Pinpoint the cell where the given text exists, returning its (X, Y) midpoint coordinate. 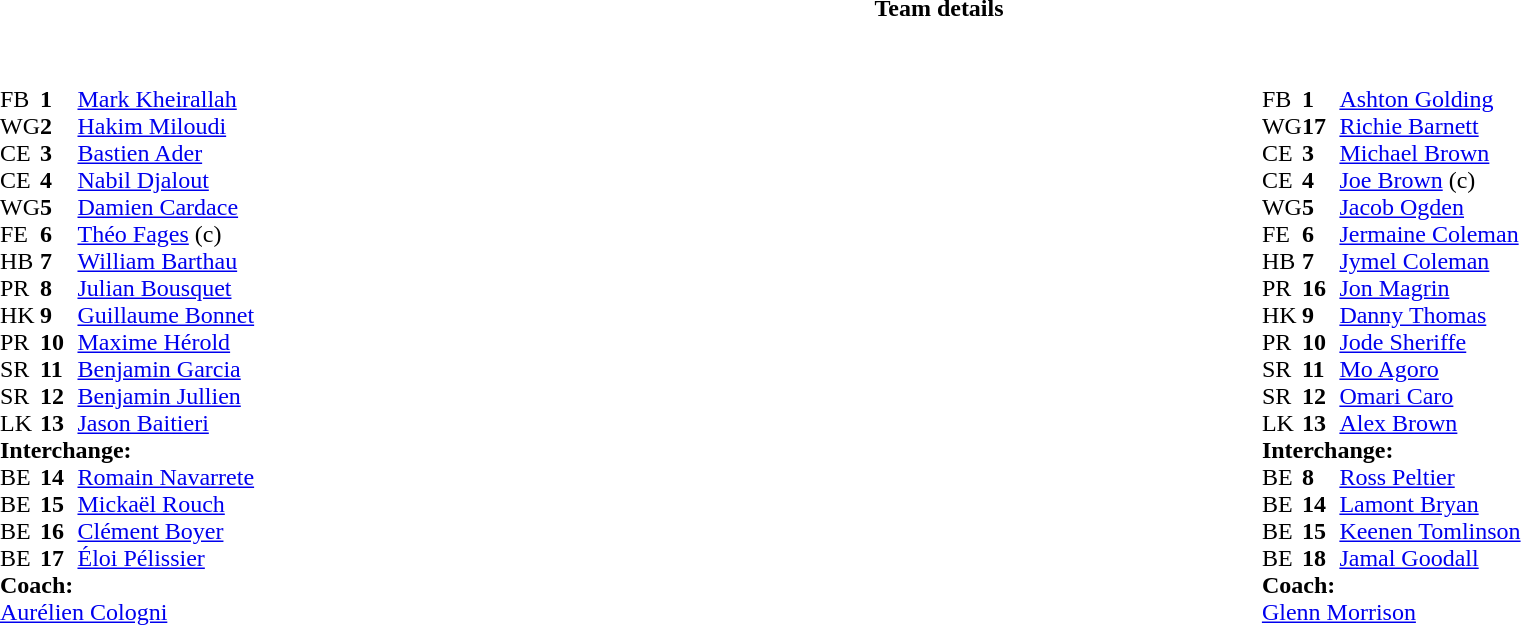
Ross Peltier (1430, 478)
Danny Thomas (1430, 316)
Jason Baitieri (166, 424)
Nabil Djalout (166, 180)
Benjamin Garcia (166, 370)
Guillaume Bonnet (166, 316)
Ashton Golding (1430, 100)
Jermaine Coleman (1430, 234)
Mickaël Rouch (166, 504)
Maxime Hérold (166, 342)
Jode Sheriffe (1430, 342)
18 (1321, 558)
Théo Fages (c) (166, 234)
Benjamin Jullien (166, 396)
Michael Brown (1430, 154)
Romain Navarrete (166, 478)
Omari Caro (1430, 396)
Julian Bousquet (166, 288)
Clément Boyer (166, 532)
Éloi Pélissier (166, 558)
Jacob Ogden (1430, 208)
Richie Barnett (1430, 126)
Jymel Coleman (1430, 262)
2 (59, 126)
Jamal Goodall (1430, 558)
Jon Magrin (1430, 288)
Lamont Bryan (1430, 504)
Joe Brown (c) (1430, 180)
William Barthau (166, 262)
Mark Kheirallah (166, 100)
Bastien Ader (166, 154)
Hakim Miloudi (166, 126)
Keenen Tomlinson (1430, 532)
Alex Brown (1430, 424)
Mo Agoro (1430, 370)
Damien Cardace (166, 208)
